Provide the [X, Y] coordinate of the cell's center where the given text is located.  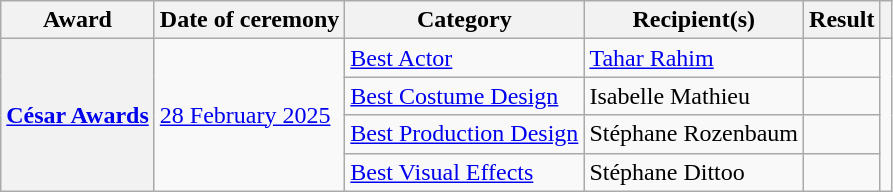
Stéphane Rozenbaum [694, 134]
28 February 2025 [250, 115]
Result [842, 20]
Date of ceremony [250, 20]
Best Actor [464, 58]
Award [78, 20]
Best Visual Effects [464, 172]
Recipient(s) [694, 20]
Best Costume Design [464, 96]
César Awards [78, 115]
Best Production Design [464, 134]
Isabelle Mathieu [694, 96]
Stéphane Dittoo [694, 172]
Tahar Rahim [694, 58]
Category [464, 20]
